Extract the [X, Y] coordinate from the center of the cell holding the provided text.  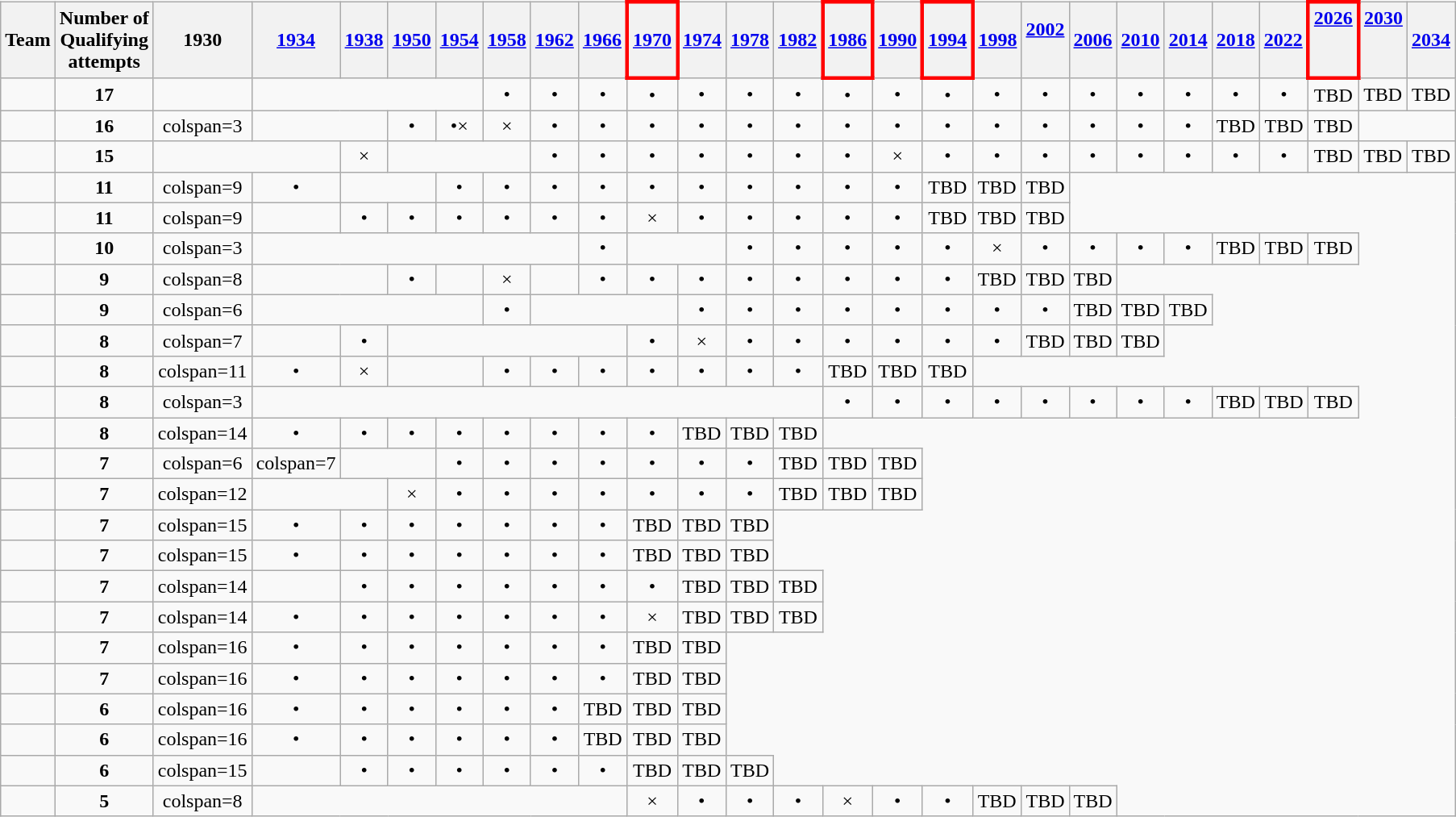
10 [104, 248]
15 [104, 156]
1950 [411, 40]
1990 [897, 40]
1982 [798, 40]
1994 [947, 40]
1930 [202, 40]
1934 [296, 40]
1954 [460, 40]
5 [104, 801]
Team [28, 40]
17 [104, 94]
•× [460, 126]
1970 [652, 40]
1998 [996, 40]
1966 [603, 40]
1962 [555, 40]
16 [104, 126]
2018 [1235, 40]
2010 [1140, 40]
1958 [506, 40]
2026 [1333, 40]
1938 [364, 40]
colspan=12 [202, 494]
colspan=11 [202, 371]
1986 [847, 40]
2014 [1188, 40]
1974 [701, 40]
2022 [1283, 40]
2002 [1045, 40]
2006 [1093, 40]
Number of Qualifyingattempts [104, 40]
1978 [750, 40]
2030 [1383, 40]
2034 [1430, 40]
